Capture the cell that displays the provided text and extract its (x, y) central coordinate. 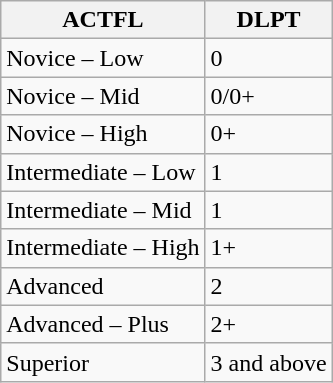
Novice – Low (103, 58)
Novice – Mid (103, 96)
DLPT (268, 20)
Intermediate – High (103, 248)
0+ (268, 134)
Superior (103, 362)
2+ (268, 324)
Intermediate – Low (103, 172)
Advanced (103, 286)
3 and above (268, 362)
Advanced – Plus (103, 324)
Novice – High (103, 134)
2 (268, 286)
1+ (268, 248)
Intermediate – Mid (103, 210)
0/0+ (268, 96)
0 (268, 58)
ACTFL (103, 20)
